Provide the [x, y] coordinate of the cell's center where the given text is located.  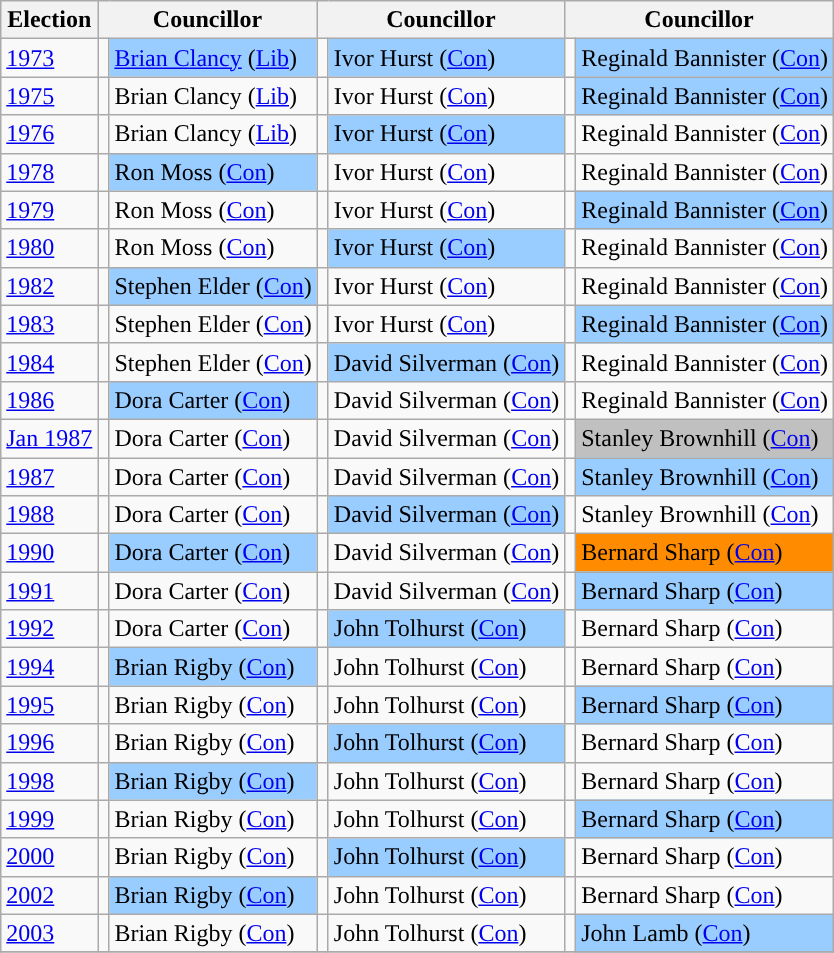
1995 [50, 705]
1998 [50, 781]
1994 [50, 667]
1988 [50, 515]
1987 [50, 477]
1983 [50, 324]
2003 [50, 933]
1992 [50, 629]
1975 [50, 96]
Election [50, 20]
1979 [50, 210]
1982 [50, 286]
1996 [50, 743]
2002 [50, 895]
2000 [50, 857]
1991 [50, 591]
Jan 1987 [50, 438]
1990 [50, 553]
1973 [50, 58]
1976 [50, 134]
1978 [50, 172]
1980 [50, 248]
1984 [50, 362]
1986 [50, 400]
John Lamb (Con) [705, 933]
1999 [50, 819]
